Capture the cell that displays the provided text and extract its [x, y] central coordinate. 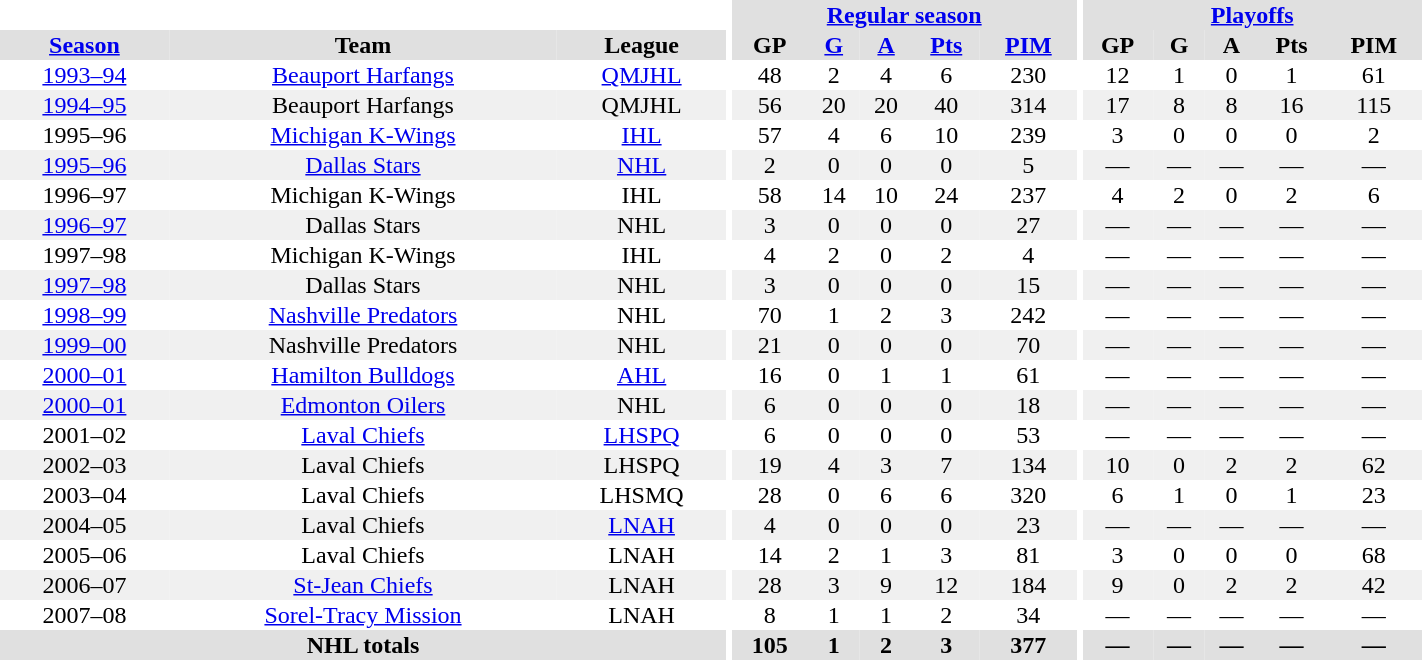
15 [1028, 285]
AHL [642, 375]
57 [770, 135]
115 [1374, 105]
58 [770, 195]
7 [946, 465]
62 [1374, 465]
377 [1028, 645]
2007–08 [84, 615]
NHL totals [363, 645]
105 [770, 645]
Hamilton Bulldogs [363, 375]
1998–99 [84, 315]
18 [1028, 405]
2006–07 [84, 585]
St-Jean Chiefs [363, 585]
2004–05 [84, 525]
320 [1028, 495]
2002–03 [84, 465]
2003–04 [84, 495]
24 [946, 195]
68 [1374, 555]
134 [1028, 465]
2005–06 [84, 555]
81 [1028, 555]
242 [1028, 315]
1993–94 [84, 75]
314 [1028, 105]
21 [770, 345]
1994–95 [84, 105]
19 [770, 465]
Sorel-Tracy Mission [363, 615]
239 [1028, 135]
56 [770, 105]
2001–02 [84, 435]
27 [1028, 225]
17 [1117, 105]
53 [1028, 435]
Season [84, 45]
230 [1028, 75]
League [642, 45]
48 [770, 75]
Regular season [904, 15]
Edmonton Oilers [363, 405]
40 [946, 105]
1999–00 [84, 345]
184 [1028, 585]
42 [1374, 585]
34 [1028, 615]
5 [1028, 165]
237 [1028, 195]
LHSMQ [642, 495]
Playoffs [1252, 15]
Team [363, 45]
